Find where the given text appears and provide that cell's center as (X, Y) coordinate. 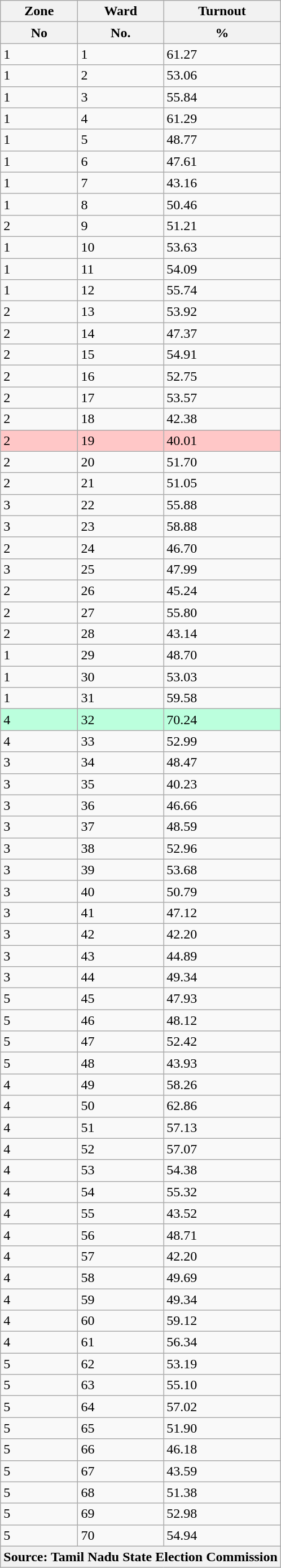
55 (121, 1213)
53.68 (222, 870)
70 (121, 1535)
53.63 (222, 247)
25 (121, 569)
51.38 (222, 1492)
60 (121, 1321)
70.24 (222, 720)
58 (121, 1278)
68 (121, 1492)
9 (121, 226)
49.69 (222, 1278)
51.21 (222, 226)
22 (121, 505)
42 (121, 934)
48.59 (222, 827)
63 (121, 1385)
61.29 (222, 118)
52.96 (222, 848)
41 (121, 913)
27 (121, 612)
18 (121, 419)
29 (121, 655)
48.47 (222, 763)
42.38 (222, 419)
53.19 (222, 1364)
26 (121, 591)
46.18 (222, 1450)
19 (121, 441)
59 (121, 1299)
47.93 (222, 999)
43.14 (222, 634)
49 (121, 1085)
12 (121, 290)
44.89 (222, 956)
43.93 (222, 1063)
51 (121, 1127)
7 (121, 183)
43.52 (222, 1213)
57 (121, 1256)
58.88 (222, 526)
53 (121, 1170)
51.90 (222, 1428)
59.58 (222, 698)
31 (121, 698)
52.99 (222, 741)
58.26 (222, 1085)
23 (121, 526)
39 (121, 870)
10 (121, 247)
45.24 (222, 591)
46.66 (222, 805)
15 (121, 355)
35 (121, 784)
52.42 (222, 1042)
48.77 (222, 140)
53.06 (222, 76)
Zone (39, 11)
61.27 (222, 54)
47.37 (222, 333)
43.59 (222, 1471)
62.86 (222, 1106)
43 (121, 956)
55.32 (222, 1192)
47.99 (222, 569)
11 (121, 269)
48.12 (222, 1020)
67 (121, 1471)
54.38 (222, 1170)
55.10 (222, 1385)
No. (121, 33)
21 (121, 483)
69 (121, 1514)
56 (121, 1235)
61 (121, 1342)
46.70 (222, 548)
50.79 (222, 891)
30 (121, 677)
52.98 (222, 1514)
51.05 (222, 483)
Ward (121, 11)
40.01 (222, 441)
52.75 (222, 376)
62 (121, 1364)
37 (121, 827)
8 (121, 204)
48.71 (222, 1235)
54.91 (222, 355)
Turnout (222, 11)
56.34 (222, 1342)
20 (121, 462)
6 (121, 161)
55.80 (222, 612)
13 (121, 312)
34 (121, 763)
36 (121, 805)
50.46 (222, 204)
57.02 (222, 1407)
53.03 (222, 677)
16 (121, 376)
65 (121, 1428)
33 (121, 741)
40.23 (222, 784)
48.70 (222, 655)
53.57 (222, 398)
28 (121, 634)
47 (121, 1042)
52 (121, 1149)
53.92 (222, 312)
43.16 (222, 183)
55.84 (222, 97)
14 (121, 333)
66 (121, 1450)
17 (121, 398)
44 (121, 977)
54.09 (222, 269)
38 (121, 848)
32 (121, 720)
55.88 (222, 505)
59.12 (222, 1321)
Source: Tamil Nadu State Election Commission (141, 1557)
48 (121, 1063)
46 (121, 1020)
54.94 (222, 1535)
45 (121, 999)
% (222, 33)
55.74 (222, 290)
57.07 (222, 1149)
64 (121, 1407)
50 (121, 1106)
54 (121, 1192)
47.61 (222, 161)
24 (121, 548)
51.70 (222, 462)
47.12 (222, 913)
57.13 (222, 1127)
No (39, 33)
40 (121, 891)
